Capture the cell that displays the provided text and extract its (X, Y) central coordinate. 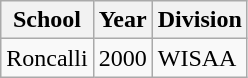
WISAA (200, 58)
Year (122, 20)
School (47, 20)
Division (200, 20)
2000 (122, 58)
Roncalli (47, 58)
